Return the (X, Y) coordinate for the center point of the cell that contains the specified text.  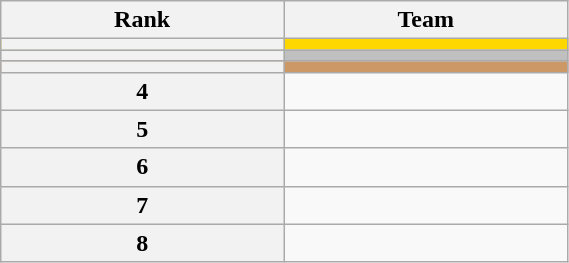
6 (142, 167)
8 (142, 243)
Rank (142, 20)
7 (142, 205)
4 (142, 91)
5 (142, 129)
Team (426, 20)
